Extract the [X, Y] coordinate from the center of the cell holding the provided text.  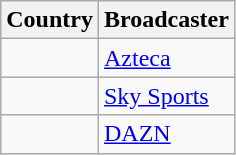
DAZN [166, 134]
Sky Sports [166, 96]
Country [50, 20]
Broadcaster [166, 20]
Azteca [166, 58]
